Capture the cell that displays the provided text and extract its [X, Y] central coordinate. 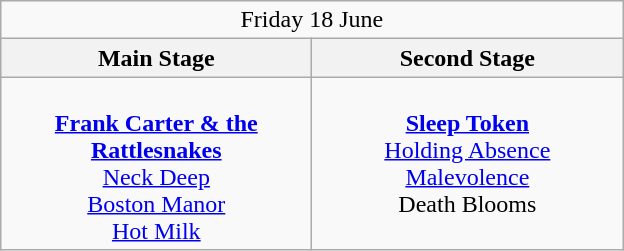
Frank Carter & the Rattlesnakes Neck Deep Boston Manor Hot Milk [156, 164]
Main Stage [156, 58]
Friday 18 June [312, 20]
Second Stage [468, 58]
Sleep Token Holding Absence Malevolence Death Blooms [468, 164]
